Find where the given text appears and provide that cell's center as [x, y] coordinate. 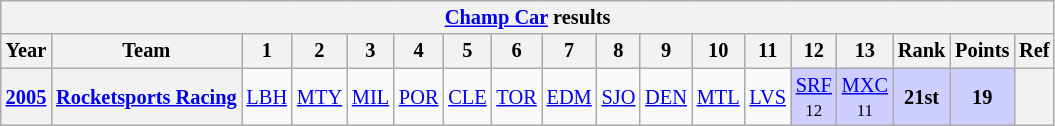
9 [666, 51]
8 [619, 51]
13 [865, 51]
1 [267, 51]
LVS [768, 97]
Rank [922, 51]
Team [146, 51]
2005 [26, 97]
4 [418, 51]
11 [768, 51]
Rocketsports Racing [146, 97]
EDM [570, 97]
21st [922, 97]
Ref [1034, 51]
MIL [370, 97]
3 [370, 51]
POR [418, 97]
MTL [718, 97]
6 [517, 51]
SRF12 [814, 97]
SJO [619, 97]
MXC11 [865, 97]
7 [570, 51]
12 [814, 51]
Champ Car results [528, 17]
TOR [517, 97]
CLE [467, 97]
2 [320, 51]
DEN [666, 97]
Year [26, 51]
5 [467, 51]
19 [982, 97]
Points [982, 51]
LBH [267, 97]
MTY [320, 97]
10 [718, 51]
